From the cell containing the given text, extract its center point as (x, y) coordinate. 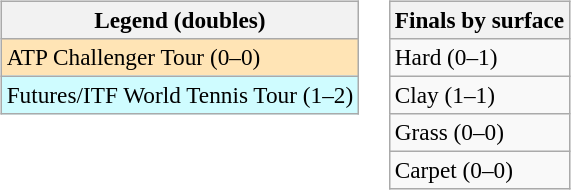
Carpet (0–0) (479, 171)
Grass (0–0) (479, 133)
Legend (doubles) (180, 20)
Finals by surface (479, 20)
Hard (0–1) (479, 57)
Clay (1–1) (479, 95)
ATP Challenger Tour (0–0) (180, 57)
Futures/ITF World Tennis Tour (1–2) (180, 95)
